For the text-containing cell, return its midpoint in (X, Y) coordinate format. 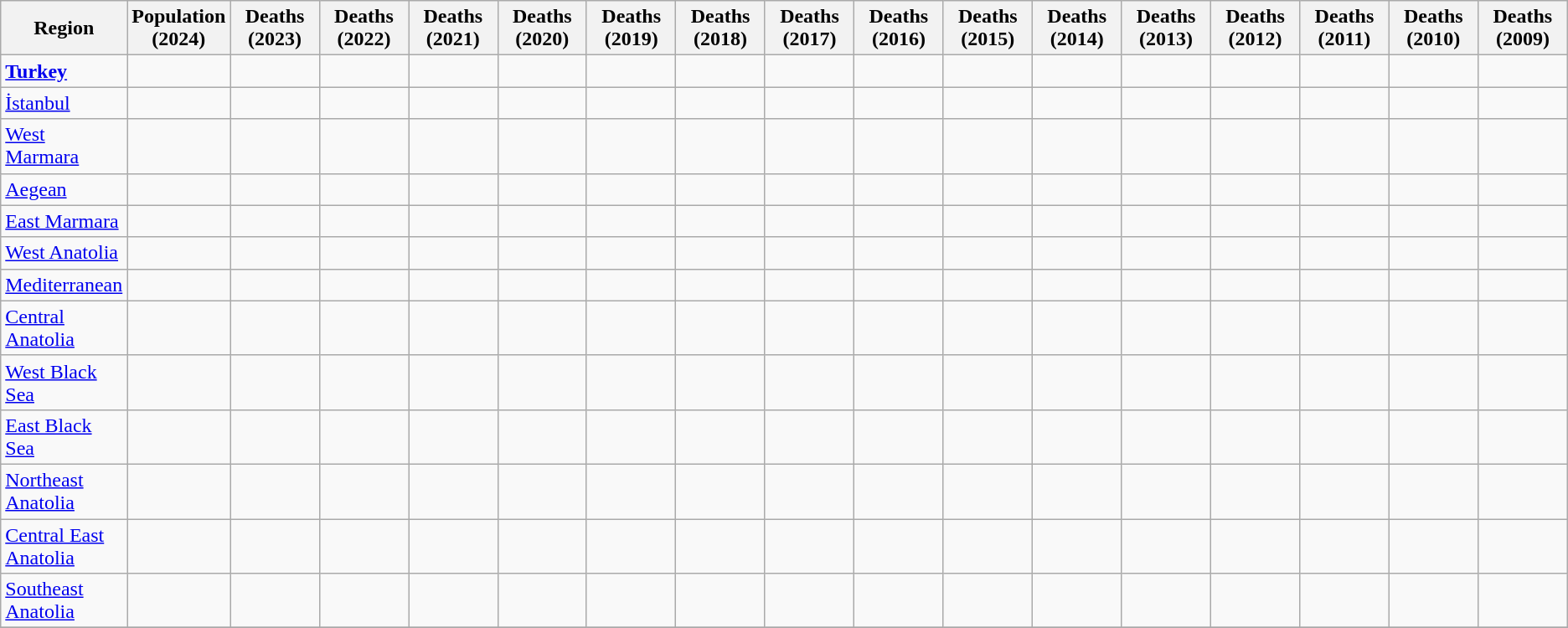
Deaths (2010) (1433, 28)
Southeast Anatolia (64, 601)
Population (2024) (179, 28)
Central East Anatolia (64, 546)
Deaths (2019) (631, 28)
Turkey (64, 71)
Deaths (2022) (364, 28)
Deaths (2015) (988, 28)
Region (64, 28)
West Anatolia (64, 253)
Deaths (2011) (1344, 28)
Deaths (2012) (1255, 28)
East Black Sea (64, 437)
Deaths (2018) (720, 28)
West Marmara (64, 146)
Central Anatolia (64, 328)
East Marmara (64, 221)
West Black Sea (64, 382)
Deaths (2017) (809, 28)
Mediterranean (64, 285)
Northeast Anatolia (64, 491)
Deaths (2009) (1523, 28)
Aegean (64, 189)
Deaths (2014) (1076, 28)
Deaths (2013) (1166, 28)
Deaths (2023) (275, 28)
İstanbul (64, 103)
Deaths (2020) (542, 28)
Deaths (2021) (453, 28)
Deaths (2016) (899, 28)
